Return [X, Y] of the center of cell containing provided text 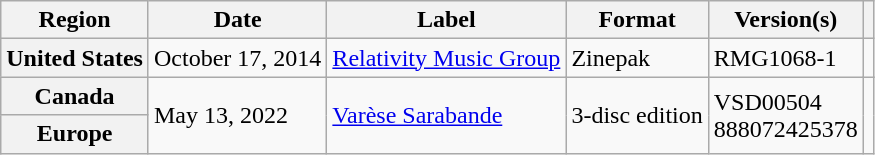
Canada [75, 96]
Zinepak [637, 58]
Relativity Music Group [446, 58]
Varèse Sarabande [446, 115]
United States [75, 58]
Europe [75, 134]
Label [446, 20]
May 13, 2022 [237, 115]
Version(s) [786, 20]
VSD00504888072425378 [786, 115]
RMG1068-1 [786, 58]
Region [75, 20]
3-disc edition [637, 115]
Date [237, 20]
Format [637, 20]
October 17, 2014 [237, 58]
